For the text-containing cell, return its midpoint in [x, y] coordinate format. 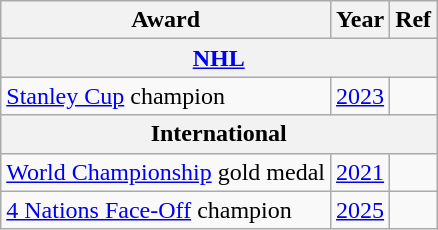
NHL [219, 58]
2021 [360, 172]
2025 [360, 210]
4 Nations Face-Off champion [166, 210]
Ref [414, 20]
Award [166, 20]
2023 [360, 96]
International [219, 134]
Year [360, 20]
Stanley Cup champion [166, 96]
World Championship gold medal [166, 172]
